Determine the (X, Y) coordinate at the center of the cell enclosing the given text.  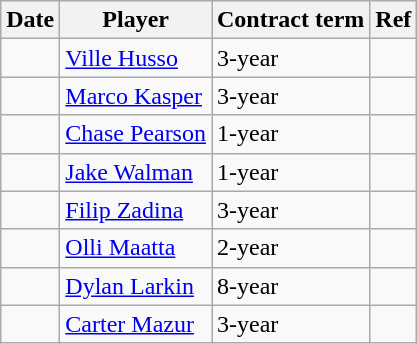
Jake Walman (136, 172)
Ref (394, 20)
Ville Husso (136, 58)
8-year (291, 286)
Marco Kasper (136, 96)
Chase Pearson (136, 134)
Dylan Larkin (136, 286)
Player (136, 20)
Contract term (291, 20)
Olli Maatta (136, 248)
Date (30, 20)
Filip Zadina (136, 210)
2-year (291, 248)
Carter Mazur (136, 324)
